Find where the given text appears and provide that cell's center as [x, y] coordinate. 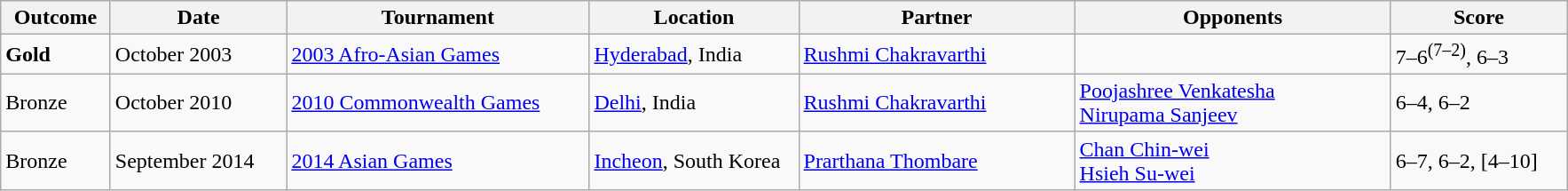
Delhi, India [694, 103]
Outcome [56, 18]
Opponents [1233, 18]
6–7, 6–2, [4–10] [1478, 160]
2010 Commonwealth Games [438, 103]
7–6(7–2), 6–3 [1478, 55]
Chan Chin-wei Hsieh Su-wei [1233, 160]
Date [199, 18]
Partner [937, 18]
Location [694, 18]
September 2014 [199, 160]
Hyderabad, India [694, 55]
October 2010 [199, 103]
6–4, 6–2 [1478, 103]
Tournament [438, 18]
Prarthana Thombare [937, 160]
Incheon, South Korea [694, 160]
2003 Afro-Asian Games [438, 55]
Gold [56, 55]
Poojashree Venkatesha Nirupama Sanjeev [1233, 103]
2014 Asian Games [438, 160]
Score [1478, 18]
October 2003 [199, 55]
